Locate the cell with the specified text and output its [x, y] center coordinate. 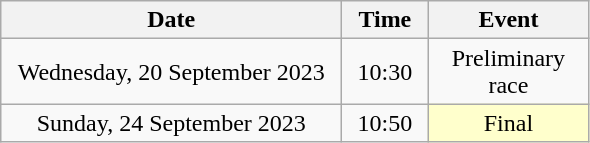
Wednesday, 20 September 2023 [172, 72]
Event [508, 20]
Time [385, 20]
10:30 [385, 72]
Final [508, 123]
10:50 [385, 123]
Preliminary race [508, 72]
Date [172, 20]
Sunday, 24 September 2023 [172, 123]
